Identify which cell holds the provided text, then report its (X, Y) central coordinate. 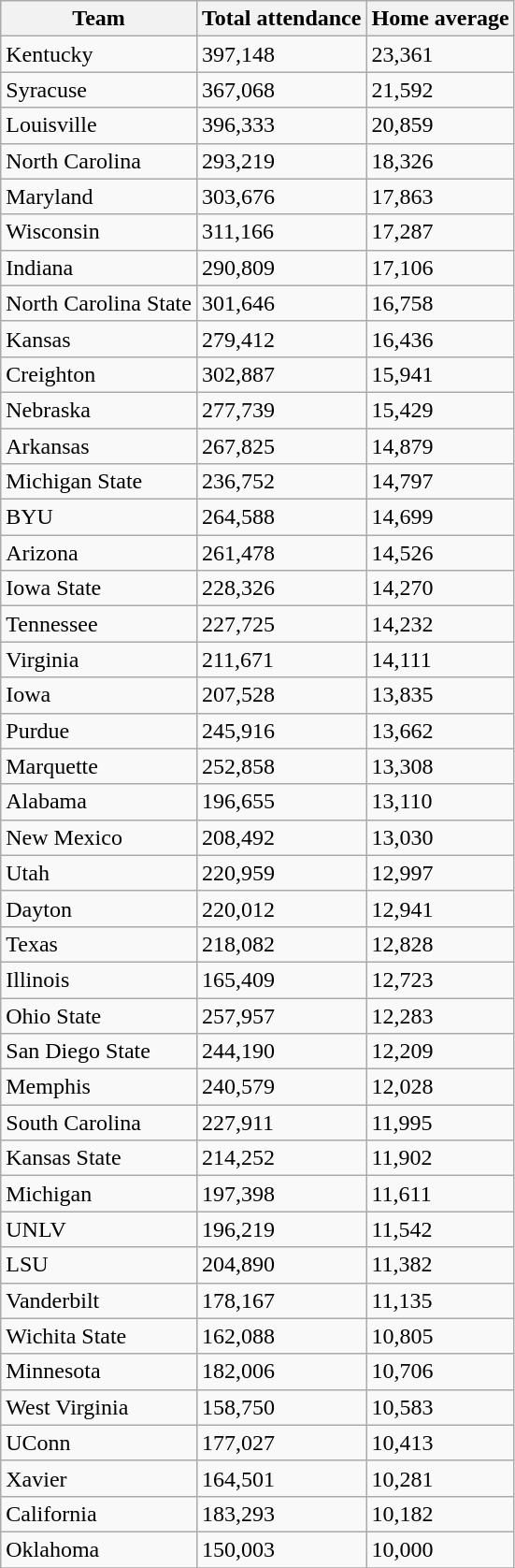
14,270 (440, 588)
LSU (99, 1265)
10,583 (440, 1407)
396,333 (281, 125)
214,252 (281, 1158)
162,088 (281, 1336)
Michigan State (99, 482)
293,219 (281, 161)
Memphis (99, 1087)
13,110 (440, 802)
11,611 (440, 1194)
Creighton (99, 374)
23,361 (440, 54)
177,027 (281, 1443)
178,167 (281, 1300)
17,287 (440, 232)
Kansas State (99, 1158)
196,655 (281, 802)
207,528 (281, 695)
BYU (99, 517)
Tennessee (99, 624)
240,579 (281, 1087)
Wichita State (99, 1336)
290,809 (281, 268)
14,526 (440, 553)
197,398 (281, 1194)
211,671 (281, 660)
15,429 (440, 410)
302,887 (281, 374)
Ohio State (99, 1015)
17,106 (440, 268)
183,293 (281, 1514)
227,725 (281, 624)
11,382 (440, 1265)
10,805 (440, 1336)
245,916 (281, 731)
20,859 (440, 125)
397,148 (281, 54)
12,028 (440, 1087)
21,592 (440, 90)
12,941 (440, 908)
Indiana (99, 268)
West Virginia (99, 1407)
Wisconsin (99, 232)
267,825 (281, 446)
UConn (99, 1443)
11,135 (440, 1300)
311,166 (281, 232)
South Carolina (99, 1123)
Iowa State (99, 588)
10,182 (440, 1514)
Oklahoma (99, 1549)
Utah (99, 873)
Syracuse (99, 90)
North Carolina (99, 161)
182,006 (281, 1372)
228,326 (281, 588)
12,828 (440, 944)
158,750 (281, 1407)
257,957 (281, 1015)
Marquette (99, 766)
16,436 (440, 339)
301,646 (281, 303)
208,492 (281, 837)
California (99, 1514)
220,012 (281, 908)
15,941 (440, 374)
13,835 (440, 695)
303,676 (281, 196)
San Diego State (99, 1052)
10,000 (440, 1549)
12,723 (440, 980)
Total attendance (281, 19)
11,542 (440, 1229)
Home average (440, 19)
150,003 (281, 1549)
218,082 (281, 944)
13,662 (440, 731)
Dayton (99, 908)
204,890 (281, 1265)
Arizona (99, 553)
Kentucky (99, 54)
Michigan (99, 1194)
Alabama (99, 802)
264,588 (281, 517)
244,190 (281, 1052)
Minnesota (99, 1372)
North Carolina State (99, 303)
14,797 (440, 482)
14,232 (440, 624)
Team (99, 19)
Arkansas (99, 446)
11,902 (440, 1158)
Louisville (99, 125)
12,209 (440, 1052)
Nebraska (99, 410)
17,863 (440, 196)
196,219 (281, 1229)
16,758 (440, 303)
14,699 (440, 517)
UNLV (99, 1229)
12,283 (440, 1015)
New Mexico (99, 837)
10,413 (440, 1443)
Vanderbilt (99, 1300)
18,326 (440, 161)
10,706 (440, 1372)
252,858 (281, 766)
227,911 (281, 1123)
Maryland (99, 196)
Purdue (99, 731)
261,478 (281, 553)
279,412 (281, 339)
Iowa (99, 695)
14,111 (440, 660)
14,879 (440, 446)
367,068 (281, 90)
Texas (99, 944)
11,995 (440, 1123)
277,739 (281, 410)
13,308 (440, 766)
Virginia (99, 660)
12,997 (440, 873)
165,409 (281, 980)
13,030 (440, 837)
Kansas (99, 339)
236,752 (281, 482)
10,281 (440, 1478)
220,959 (281, 873)
Illinois (99, 980)
164,501 (281, 1478)
Xavier (99, 1478)
